Locate the cell with the specified text and output its (x, y) center coordinate. 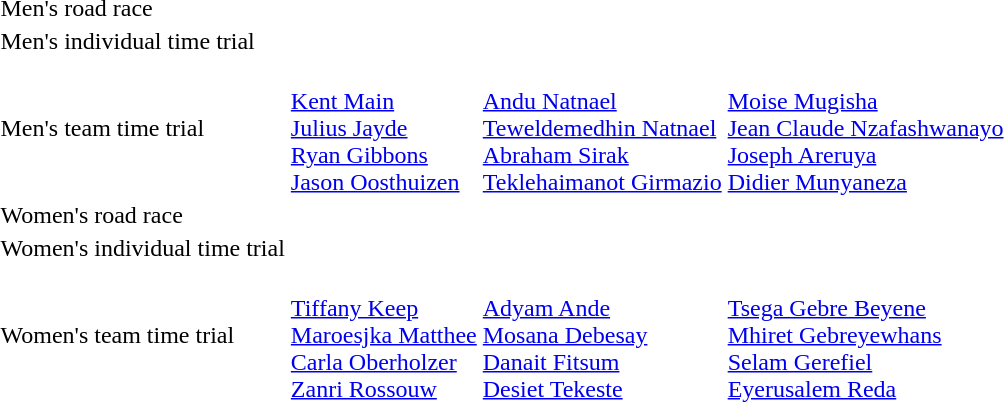
Andu NatnaelTeweldemedhin NatnaelAbraham SirakTeklehaimanot Girmazio (602, 128)
Kent MainJulius JaydeRyan GibbonsJason Oosthuizen (384, 128)
